Output the [X, Y] coordinate of the center of the cell containing the given text.  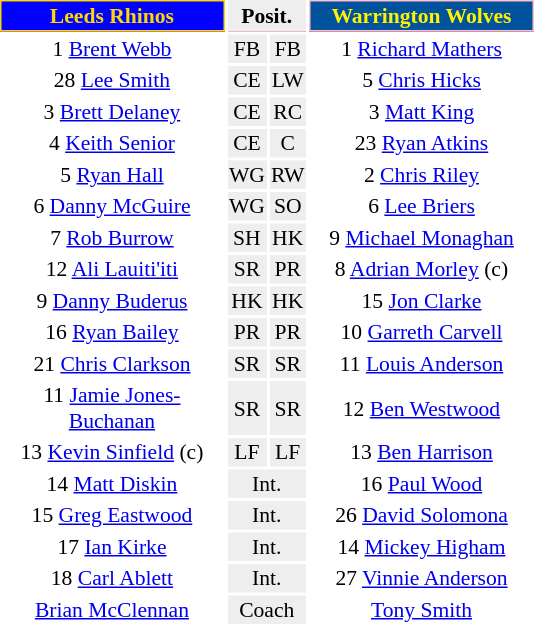
14 Mickey Higham [422, 546]
26 David Solomona [422, 515]
13 Ben Harrison [422, 452]
5 Chris Hicks [422, 80]
RC [288, 112]
Coach [266, 610]
Tony Smith [422, 610]
2 Chris Riley [422, 174]
10 Garreth Carvell [422, 332]
12 Ben Westwood [422, 408]
6 Lee Briers [422, 206]
1 Richard Mathers [422, 48]
SO [288, 206]
16 Paul Wood [422, 484]
C [288, 143]
LW [288, 80]
15 Jon Clarke [422, 300]
3 Matt King [422, 112]
11 Louis Anderson [422, 364]
23 Ryan Atkins [422, 143]
Posit. [266, 16]
8 Adrian Morley (c) [422, 269]
27 Vinnie Anderson [422, 578]
RW [288, 174]
SH [246, 238]
Warrington Wolves [422, 16]
9 Michael Monaghan [422, 238]
